Return the [X, Y] coordinate for the center point of the cell that contains the specified text.  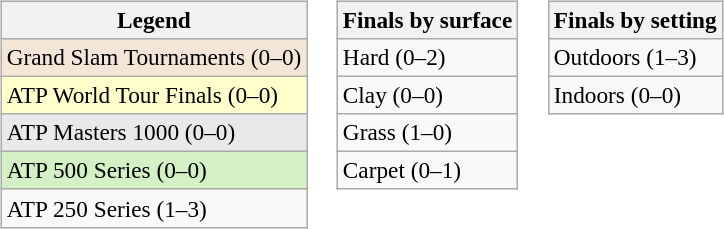
Grass (1–0) [427, 133]
ATP 250 Series (1–3) [154, 208]
Clay (0–0) [427, 95]
Legend [154, 20]
Finals by surface [427, 20]
Grand Slam Tournaments (0–0) [154, 57]
ATP Masters 1000 (0–0) [154, 133]
Outdoors (1–3) [635, 57]
ATP World Tour Finals (0–0) [154, 95]
ATP 500 Series (0–0) [154, 171]
Carpet (0–1) [427, 171]
Finals by setting [635, 20]
Hard (0–2) [427, 57]
Indoors (0–0) [635, 95]
